Scan for the cell matching the given text and deliver its [X, Y] coordinate at center. 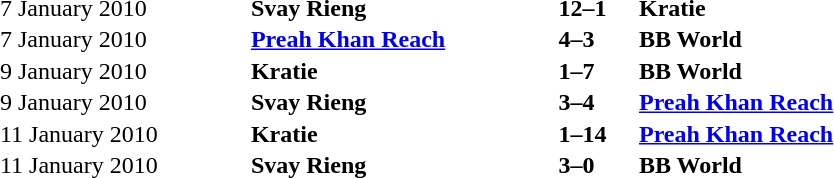
1–7 [596, 71]
1–14 [596, 134]
Preah Khan Reach [402, 39]
Svay Rieng [402, 103]
4–3 [596, 39]
3–4 [596, 103]
